Detect which cell encompasses the target text, then output its (x, y) center coordinate. 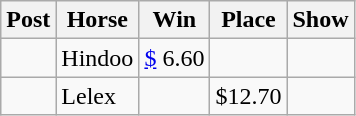
$12.70 (248, 96)
Hindoo (98, 58)
Place (248, 20)
Show (320, 20)
Win (174, 20)
Lelex (98, 96)
Horse (98, 20)
$ 6.60 (174, 58)
Post (28, 20)
